Provide the (x, y) coordinate of the cell's center where the given text is located.  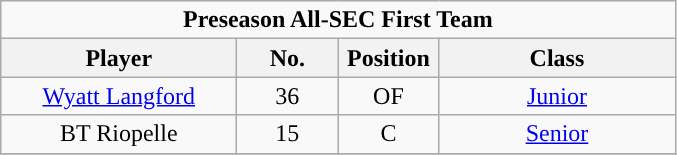
Class (557, 58)
Preseason All-SEC First Team (338, 20)
Position (388, 58)
No. (288, 58)
OF (388, 96)
Player (119, 58)
Junior (557, 96)
Senior (557, 134)
15 (288, 134)
C (388, 134)
36 (288, 96)
Wyatt Langford (119, 96)
BT Riopelle (119, 134)
